Locate the cell with the specified text and output its (X, Y) center coordinate. 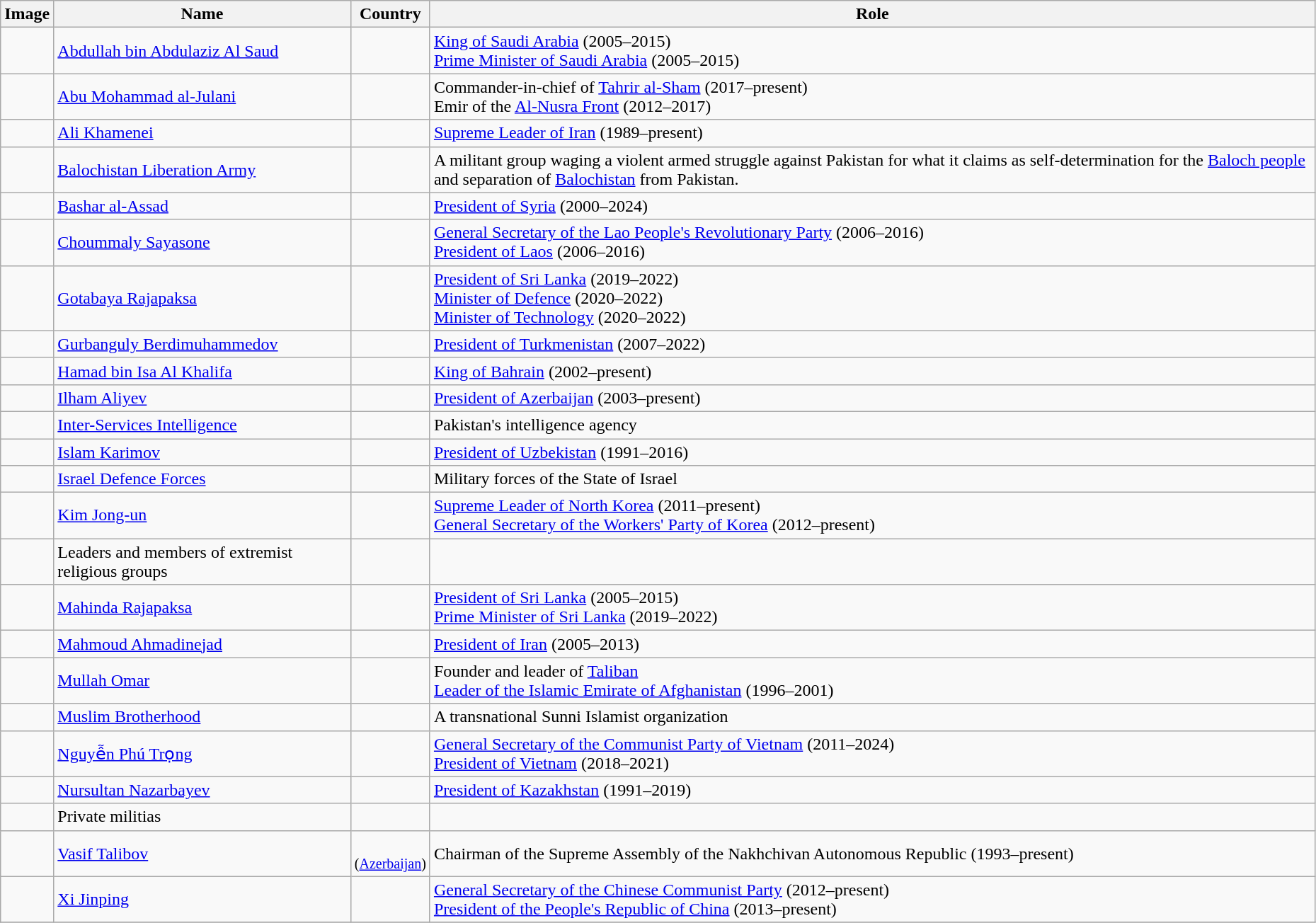
Gurbanguly Berdimuhammedov (202, 344)
President of Uzbekistan (1991–2016) (872, 452)
Mahmoud Ahmadinejad (202, 644)
President of Sri Lanka (2019–2022)Minister of Defence (2020–2022)Minister of Technology (2020–2022) (872, 298)
King of Bahrain (2002–present) (872, 371)
Israel Defence Forces (202, 479)
Balochistan Liberation Army (202, 170)
President of Syria (2000–2024) (872, 206)
Choummaly Sayasone (202, 242)
Nguyễn Phú Trọng (202, 753)
General Secretary of the Lao People's Revolutionary Party (2006–2016)President of Laos (2006–2016) (872, 242)
Ali Khamenei (202, 133)
Ilham Aliyev (202, 398)
Leaders and members of extremist religious groups (202, 562)
President of Turkmenistan (2007–2022) (872, 344)
Hamad bin Isa Al Khalifa (202, 371)
Islam Karimov (202, 452)
A transnational Sunni Islamist organization (872, 717)
Founder and leader of TalibanLeader of the Islamic Emirate of Afghanistan (1996–2001) (872, 681)
Name (202, 14)
Commander-in-chief of Tahrir al-Sham (2017–present)Emir of the Al-Nusra Front (2012–2017) (872, 96)
Xi Jinping (202, 899)
President of Kazakhstan (1991–2019) (872, 790)
President of Sri Lanka (2005–2015)Prime Minister of Sri Lanka (2019–2022) (872, 607)
President of Iran (2005–2013) (872, 644)
Mullah Omar (202, 681)
President of Azerbaijan (2003–present) (872, 398)
Kim Jong-un (202, 515)
General Secretary of the Chinese Communist Party (2012–present)President of the People's Republic of China (2013–present) (872, 899)
Military forces of the State of Israel (872, 479)
Private militias (202, 817)
Vasif Talibov (202, 854)
Supreme Leader of North Korea (2011–present)General Secretary of the Workers' Party of Korea (2012–present) (872, 515)
General Secretary of the Communist Party of Vietnam (2011–2024)President of Vietnam (2018–2021) (872, 753)
Gotabaya Rajapaksa (202, 298)
Role (872, 14)
King of Saudi Arabia (2005–2015)Prime Minister of Saudi Arabia (2005–2015) (872, 51)
Inter-Services Intelligence (202, 425)
Country (390, 14)
Chairman of the Supreme Assembly of the Nakhchivan Autonomous Republic (1993–present) (872, 854)
Nursultan Nazarbayev (202, 790)
Pakistan's intelligence agency (872, 425)
Muslim Brotherhood (202, 717)
(Azerbaijan) (390, 854)
Supreme Leader of Iran (1989–present) (872, 133)
Bashar al-Assad (202, 206)
Abu Mohammad al-Julani (202, 96)
Mahinda Rajapaksa (202, 607)
Abdullah bin Abdulaziz Al Saud (202, 51)
Image (27, 14)
